Output the (x, y) coordinate of the center of the cell containing the given text.  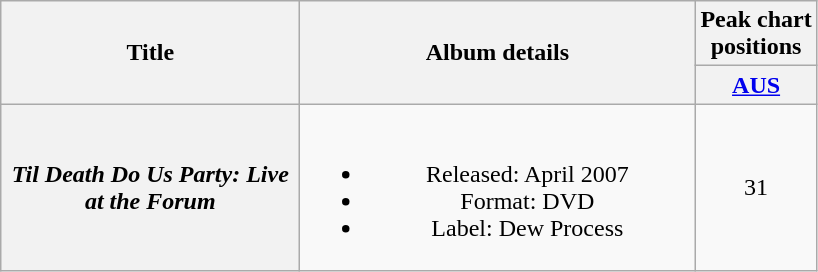
Peak chartpositions (756, 34)
Album details (498, 52)
Released: April 2007Format: DVDLabel: Dew Process (498, 188)
Til Death Do Us Party: Live at the Forum (150, 188)
31 (756, 188)
Title (150, 52)
AUS (756, 85)
